Find where the given text appears and provide that cell's center as (x, y) coordinate. 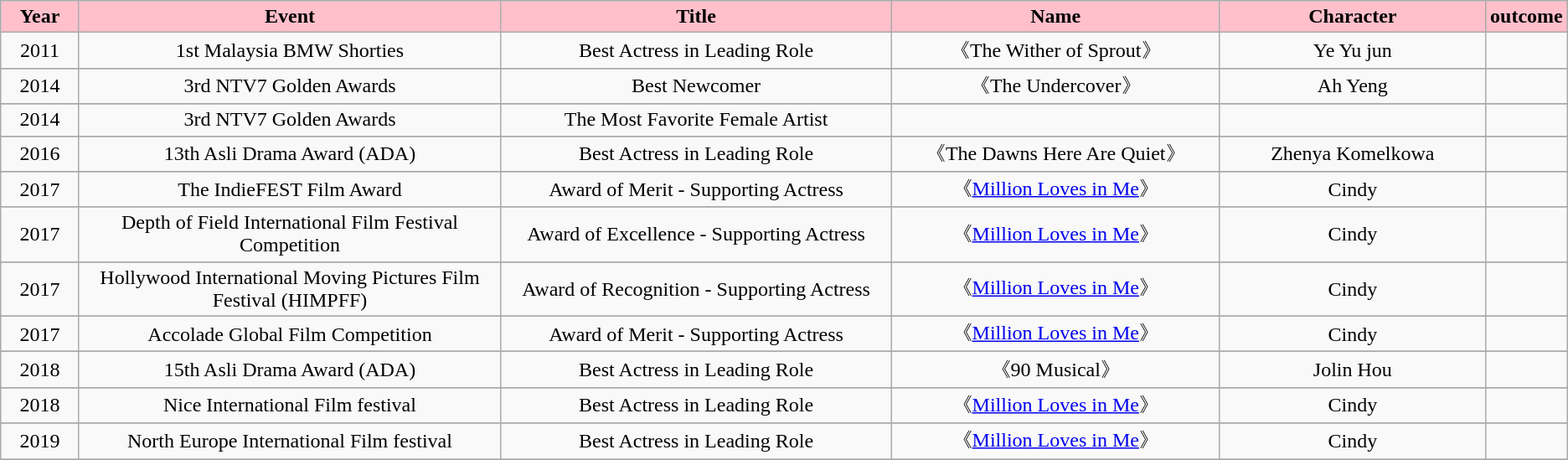
Zhenya Komelkowa (1352, 154)
Ah Yeng (1352, 85)
《The Dawns Here Are Quiet》 (1055, 154)
Accolade Global Film Competition (290, 333)
The IndieFEST Film Award (290, 189)
The Most Favorite Female Artist (696, 120)
《The Undercover》 (1055, 85)
outcome (1526, 17)
Depth of Field International Film Festival Competition (290, 235)
15th Asli Drama Award (ADA) (290, 370)
《90 Musical》 (1055, 370)
Title (696, 17)
North Europe International Film festival (290, 441)
Name (1055, 17)
Character (1352, 17)
Award of Recognition - Supporting Actress (696, 288)
1st Malaysia BMW Shorties (290, 50)
Ye Yu jun (1352, 50)
2016 (40, 154)
《The Wither of Sprout》 (1055, 50)
Event (290, 17)
Nice International Film festival (290, 406)
Year (40, 17)
2011 (40, 50)
2019 (40, 441)
Best Newcomer (696, 85)
13th Asli Drama Award (ADA) (290, 154)
Jolin Hou (1352, 370)
Award of Excellence - Supporting Actress (696, 235)
Hollywood International Moving Pictures Film Festival (HIMPFF) (290, 288)
